Capture the cell that displays the provided text and extract its (x, y) central coordinate. 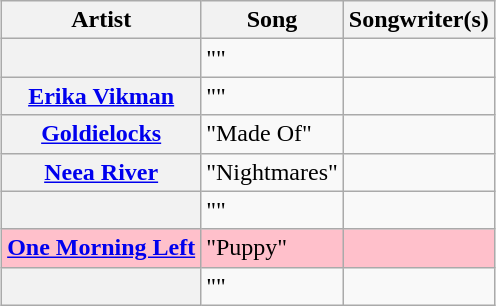
Artist (102, 20)
Neea River (102, 172)
Erika Vikman (102, 96)
One Morning Left (102, 248)
"Puppy" (272, 248)
Goldielocks (102, 134)
Song (272, 20)
Songwriter(s) (418, 20)
"Made Of" (272, 134)
"Nightmares" (272, 172)
